Detect which cell encompasses the target text, then output its [X, Y] center coordinate. 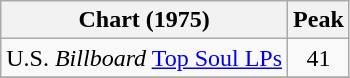
Chart (1975) [144, 20]
41 [319, 58]
U.S. Billboard Top Soul LPs [144, 58]
Peak [319, 20]
